Pinpoint the cell where the given text exists, returning its [x, y] midpoint coordinate. 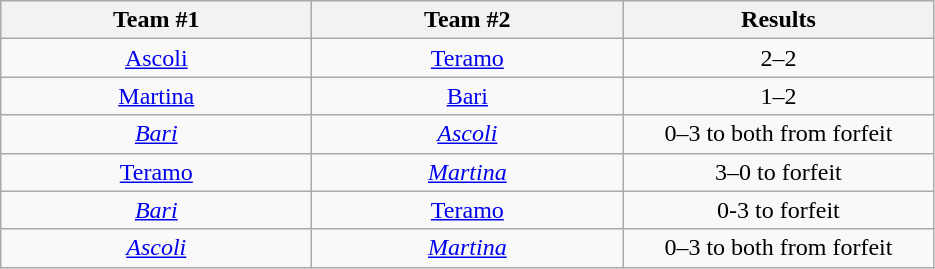
3–0 to forfeit [778, 172]
Team #2 [468, 20]
0-3 to forfeit [778, 210]
Results [778, 20]
1–2 [778, 96]
2–2 [778, 58]
Team #1 [156, 20]
